Return [x, y] of the center of cell containing provided text 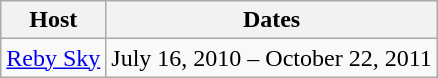
July 16, 2010 – October 22, 2011 [272, 58]
Dates [272, 20]
Host [54, 20]
Reby Sky [54, 58]
